Determine the (X, Y) coordinate at the center of the cell enclosing the given text.  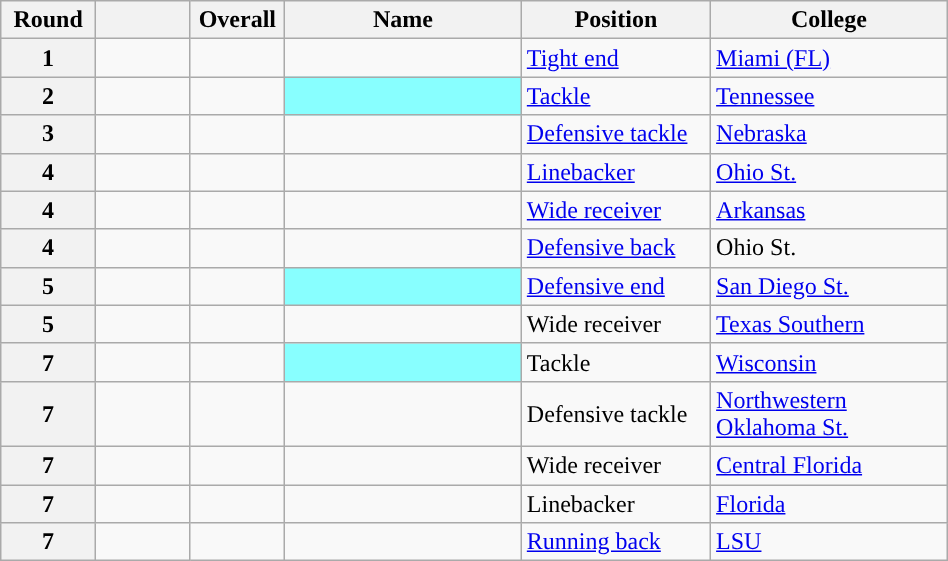
Tennessee (830, 96)
2 (48, 96)
College (830, 20)
Tight end (616, 58)
Defensive end (616, 286)
Position (616, 20)
3 (48, 134)
Arkansas (830, 210)
Defensive back (616, 248)
1 (48, 58)
Wisconsin (830, 362)
Name (404, 20)
Northwestern Oklahoma St. (830, 414)
Miami (FL) (830, 58)
Central Florida (830, 465)
LSU (830, 542)
Round (48, 20)
Running back (616, 542)
Nebraska (830, 134)
Texas Southern (830, 324)
San Diego St. (830, 286)
Overall (238, 20)
Florida (830, 503)
